Provide the [X, Y] coordinate of the cell's center where the given text is located.  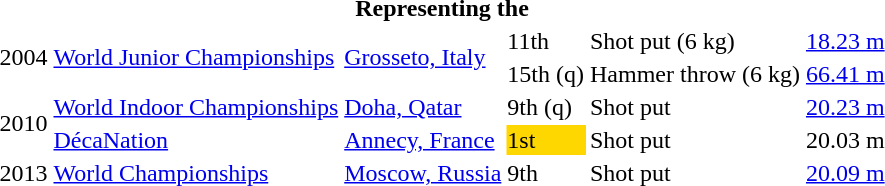
Shot put (6 kg) [696, 41]
11th [546, 41]
9th (q) [546, 107]
15th (q) [546, 74]
Hammer throw (6 kg) [696, 74]
World Indoor Championships [196, 107]
World Junior Championships [196, 58]
Grosseto, Italy [423, 58]
Annecy, France [423, 140]
DécaNation [196, 140]
1st [546, 140]
Doha, Qatar [423, 107]
